Search for the cell housing the specified text and yield its [X, Y] center coordinate. 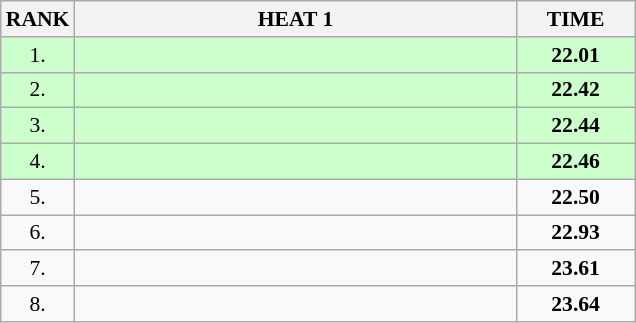
3. [38, 126]
22.46 [576, 162]
HEAT 1 [295, 19]
1. [38, 55]
4. [38, 162]
2. [38, 90]
7. [38, 269]
22.93 [576, 233]
8. [38, 304]
RANK [38, 19]
TIME [576, 19]
23.61 [576, 269]
6. [38, 233]
22.44 [576, 126]
5. [38, 197]
22.50 [576, 197]
23.64 [576, 304]
22.01 [576, 55]
22.42 [576, 90]
